Provide the (X, Y) coordinate of the cell's center where the given text is located.  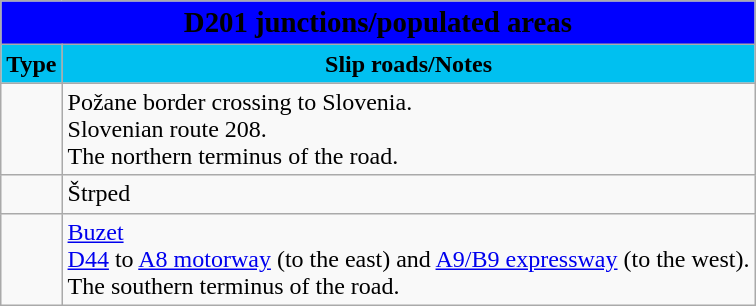
Štrped (408, 194)
Type (32, 64)
Slip roads/Notes (408, 64)
Požane border crossing to Slovenia. Slovenian route 208.The northern terminus of the road. (408, 129)
D201 junctions/populated areas (378, 23)
Buzet D44 to A8 motorway (to the east) and A9/B9 expressway (to the west).The southern terminus of the road. (408, 259)
